Capture the cell that displays the provided text and extract its [x, y] central coordinate. 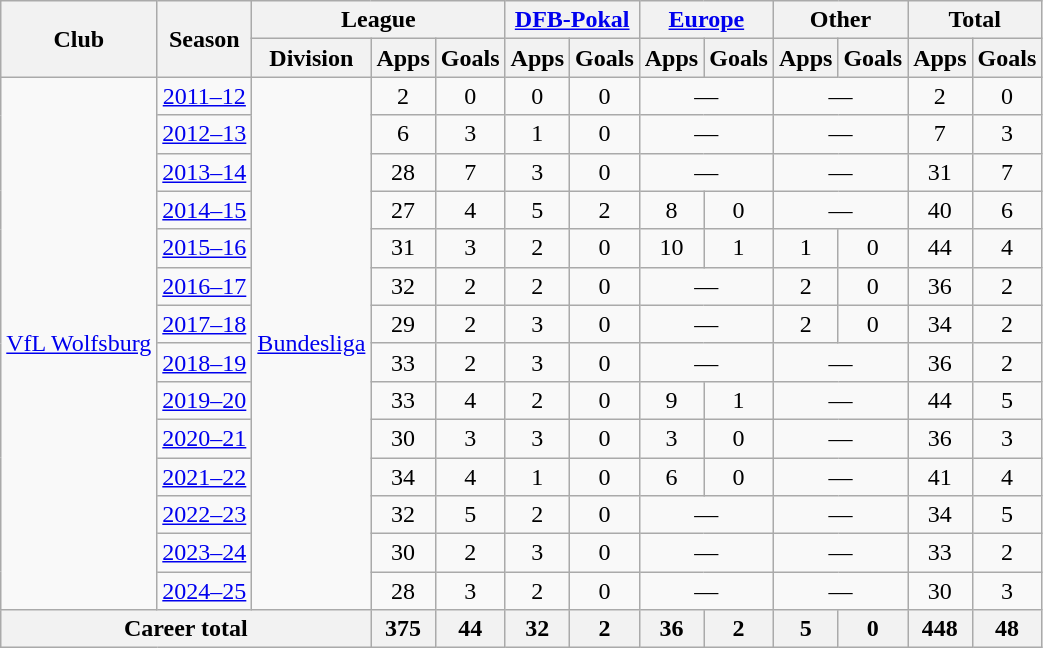
2014–15 [204, 210]
2017–18 [204, 324]
League [378, 20]
Season [204, 39]
Europe [706, 20]
2021–22 [204, 477]
Club [79, 39]
Career total [186, 629]
2022–23 [204, 515]
10 [671, 248]
2011–12 [204, 96]
375 [403, 629]
Division [312, 58]
2012–13 [204, 134]
2023–24 [204, 553]
2024–25 [204, 591]
2016–17 [204, 286]
9 [671, 400]
Other [840, 20]
Bundesliga [312, 344]
8 [671, 210]
2013–14 [204, 172]
448 [940, 629]
2018–19 [204, 362]
VfL Wolfsburg [79, 344]
40 [940, 210]
2019–20 [204, 400]
41 [940, 477]
Total [975, 20]
48 [1007, 629]
2015–16 [204, 248]
DFB-Pokal [572, 20]
27 [403, 210]
29 [403, 324]
2020–21 [204, 438]
